Output the (x, y) coordinate of the center of the cell containing the given text.  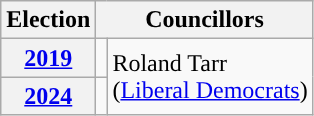
2019 (48, 58)
2024 (48, 96)
Election (48, 20)
Councillors (204, 20)
Roland Tarr(Liberal Democrats) (210, 77)
